From the cell containing the given text, extract its center point as [X, Y] coordinate. 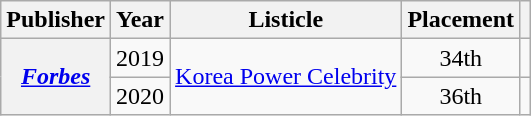
Placement [461, 20]
Publisher [56, 20]
36th [461, 96]
Year [140, 20]
34th [461, 58]
Korea Power Celebrity [286, 77]
2019 [140, 58]
Listicle [286, 20]
2020 [140, 96]
Forbes [56, 77]
